For the text-containing cell, return its midpoint in [x, y] coordinate format. 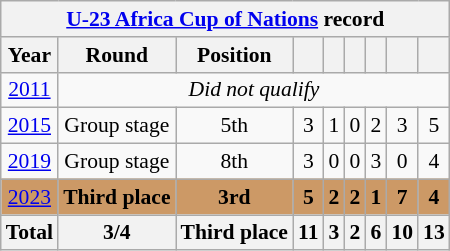
10 [402, 233]
Round [116, 55]
2015 [30, 126]
2011 [30, 90]
13 [434, 233]
3/4 [116, 233]
7 [402, 197]
Did not qualify [254, 90]
11 [308, 233]
Year [30, 55]
Position [234, 55]
5th [234, 126]
2023 [30, 197]
Total [30, 233]
2019 [30, 162]
3rd [234, 197]
8th [234, 162]
6 [376, 233]
U-23 Africa Cup of Nations record [226, 19]
